For the text-containing cell, return its midpoint in (X, Y) coordinate format. 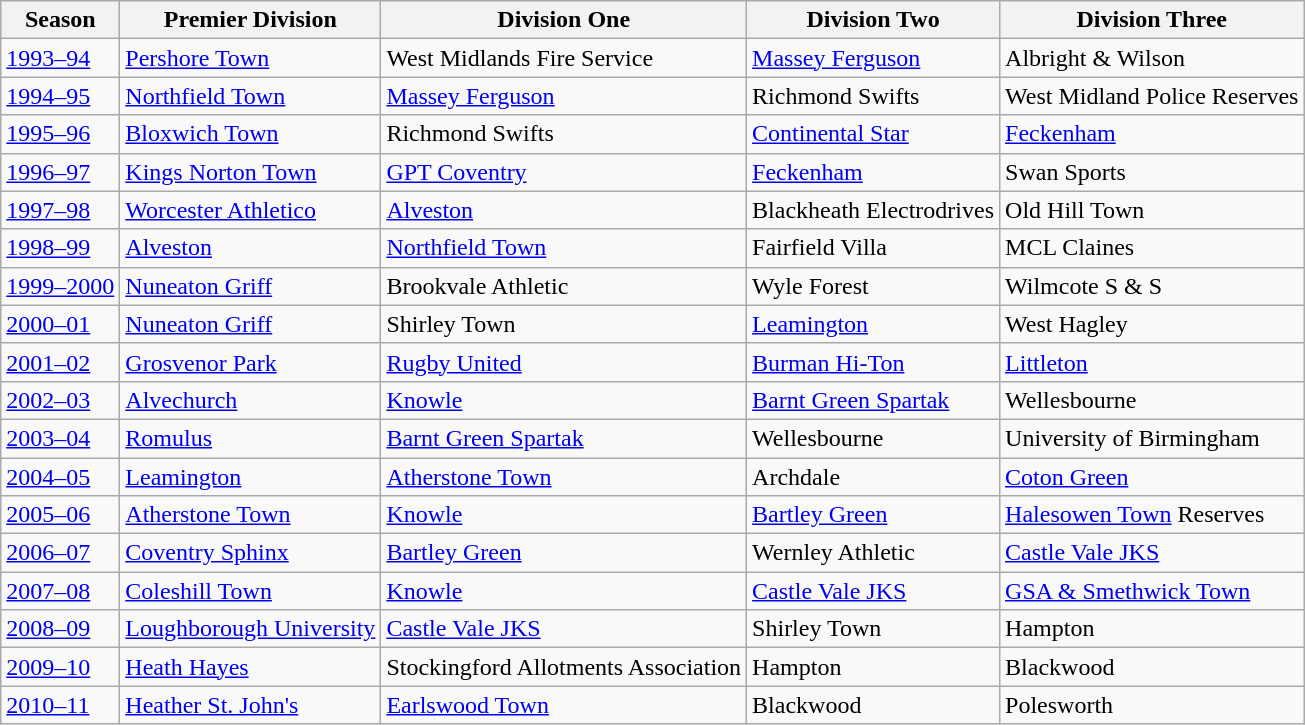
Burman Hi-Ton (874, 362)
Season (60, 20)
Earlswood Town (564, 705)
GSA & Smethwick Town (1152, 591)
Bloxwich Town (250, 134)
Division Two (874, 20)
2001–02 (60, 362)
2009–10 (60, 667)
MCL Claines (1152, 248)
West Midlands Fire Service (564, 58)
Fairfield Villa (874, 248)
Halesowen Town Reserves (1152, 515)
Coleshill Town (250, 591)
Wyle Forest (874, 286)
West Midland Police Reserves (1152, 96)
Heath Hayes (250, 667)
Coton Green (1152, 477)
1998–99 (60, 248)
1996–97 (60, 172)
Old Hill Town (1152, 210)
Division Three (1152, 20)
Worcester Athletico (250, 210)
1997–98 (60, 210)
Kings Norton Town (250, 172)
Wilmcote S & S (1152, 286)
Grosvenor Park (250, 362)
Archdale (874, 477)
Premier Division (250, 20)
2005–06 (60, 515)
2008–09 (60, 629)
Coventry Sphinx (250, 553)
Continental Star (874, 134)
2004–05 (60, 477)
1994–95 (60, 96)
Division One (564, 20)
1995–96 (60, 134)
Stockingford Allotments Association (564, 667)
Brookvale Athletic (564, 286)
University of Birmingham (1152, 438)
1999–2000 (60, 286)
Pershore Town (250, 58)
Rugby United (564, 362)
2003–04 (60, 438)
Romulus (250, 438)
2000–01 (60, 324)
Blackheath Electrodrives (874, 210)
Heather St. John's (250, 705)
2002–03 (60, 400)
Polesworth (1152, 705)
2006–07 (60, 553)
Loughborough University (250, 629)
Littleton (1152, 362)
Swan Sports (1152, 172)
1993–94 (60, 58)
Wernley Athletic (874, 553)
Albright & Wilson (1152, 58)
West Hagley (1152, 324)
2010–11 (60, 705)
GPT Coventry (564, 172)
2007–08 (60, 591)
Alvechurch (250, 400)
